Return the (x, y) coordinate for the center point of the cell that contains the specified text.  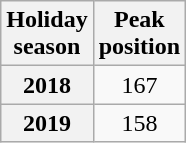
158 (139, 123)
167 (139, 85)
Holidayseason (47, 34)
2018 (47, 85)
Peakposition (139, 34)
2019 (47, 123)
